Identify which cell holds the provided text, then report its [X, Y] central coordinate. 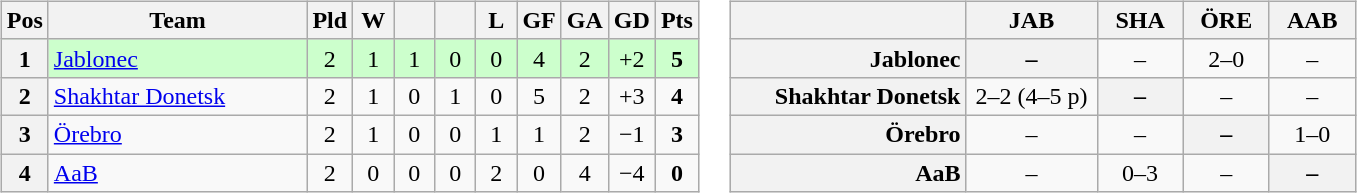
+2 [632, 58]
2–0 [1226, 58]
GF [539, 20]
GD [632, 20]
1–0 [1312, 134]
W [374, 20]
Team [178, 20]
2–2 (4–5 p) [1032, 96]
GA [584, 20]
Pts [676, 20]
+3 [632, 96]
0–3 [1140, 173]
−4 [632, 173]
AAB [1312, 20]
ÖRE [1226, 20]
JAB [1032, 20]
Pos [24, 20]
L [496, 20]
Pld [330, 20]
SHA [1140, 20]
−1 [632, 134]
